Return (x, y) of the center of cell containing provided text 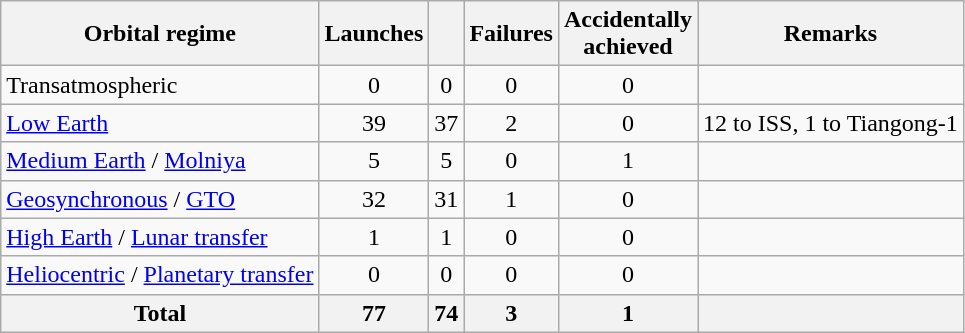
Accidentallyachieved (628, 34)
Launches (374, 34)
Low Earth (160, 123)
Failures (512, 34)
32 (374, 199)
Orbital regime (160, 34)
2 (512, 123)
3 (512, 313)
Medium Earth / Molniya (160, 161)
77 (374, 313)
39 (374, 123)
31 (446, 199)
High Earth / Lunar transfer (160, 237)
Heliocentric / Planetary transfer (160, 275)
12 to ISS, 1 to Tiangong-1 (831, 123)
37 (446, 123)
Total (160, 313)
Geosynchronous / GTO (160, 199)
Transatmospheric (160, 85)
Remarks (831, 34)
74 (446, 313)
